From the cell containing the given text, extract its center point as (X, Y) coordinate. 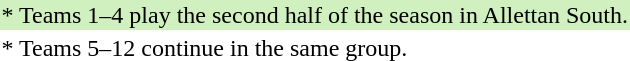
* Teams 1–4 play the second half of the season in Allettan South. (314, 15)
